Determine the [X, Y] coordinate at the center of the cell enclosing the given text.  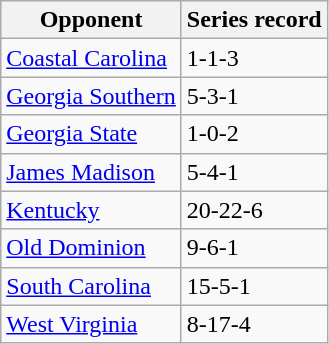
1-1-3 [254, 58]
Georgia State [92, 134]
James Madison [92, 172]
8-17-4 [254, 324]
Georgia Southern [92, 96]
5-4-1 [254, 172]
15-5-1 [254, 286]
20-22-6 [254, 210]
Series record [254, 20]
South Carolina [92, 286]
Old Dominion [92, 248]
5-3-1 [254, 96]
Opponent [92, 20]
Coastal Carolina [92, 58]
West Virginia [92, 324]
1-0-2 [254, 134]
9-6-1 [254, 248]
Kentucky [92, 210]
